Scan for the cell matching the given text and deliver its [X, Y] coordinate at center. 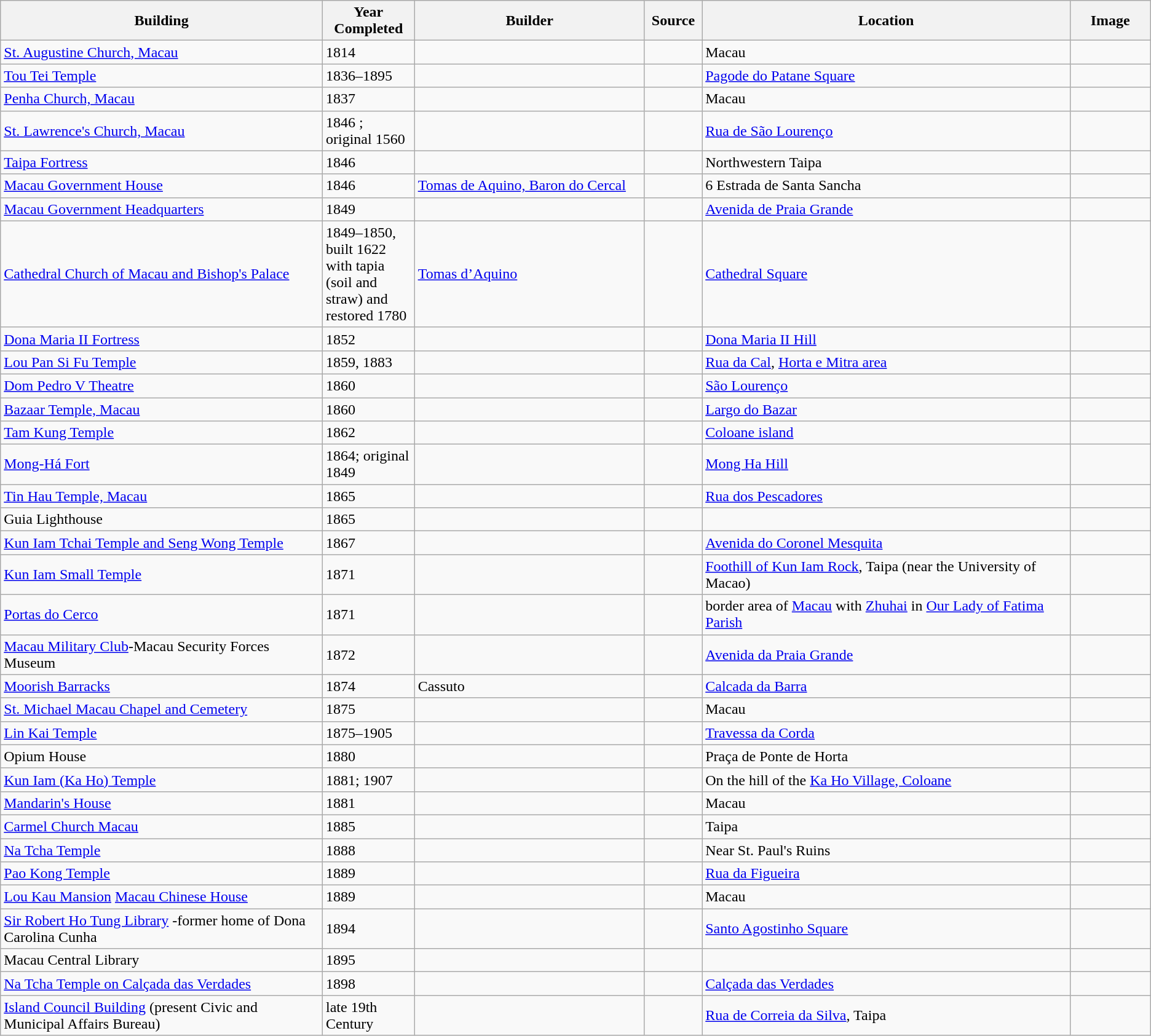
1888 [368, 850]
1852 [368, 339]
Penha Church, Macau [162, 99]
1814 [368, 52]
Opium House [162, 756]
1880 [368, 756]
Dom Pedro V Theatre [162, 386]
Taipa [887, 826]
Tomas de Aquino, Baron do Cercal [529, 186]
St. Augustine Church, Macau [162, 52]
1895 [368, 960]
Na Tcha Temple [162, 850]
Calcada da Barra [887, 686]
Northwestern Taipa [887, 162]
1862 [368, 433]
On the hill of the Ka Ho Village, Coloane [887, 780]
Taipa Fortress [162, 162]
Mong Ha Hill [887, 465]
1849 [368, 209]
Building [162, 21]
Coloane island [887, 433]
Macau Government House [162, 186]
Avenida de Praia Grande [887, 209]
Pao Kong Temple [162, 874]
Na Tcha Temple on Calçada das Verdades [162, 984]
Bazaar Temple, Macau [162, 409]
Dona Maria II Hill [887, 339]
St. Michael Macau Chapel and Cemetery [162, 710]
Kun Iam Tchai Temple and Seng Wong Temple [162, 543]
Lou Pan Si Fu Temple [162, 362]
border area of Macau with Zhuhai in Our Lady of Fatima Parish [887, 615]
Rua da Figueira [887, 874]
São Lourenço [887, 386]
Dona Maria II Fortress [162, 339]
Santo Agostinho Square [887, 928]
Tin Hau Temple, Macau [162, 496]
1874 [368, 686]
Image [1110, 21]
Pagode do Patane Square [887, 76]
Praça de Ponte de Horta [887, 756]
1875 [368, 710]
1872 [368, 654]
Tam Kung Temple [162, 433]
1881 [368, 803]
Foothill of Kun Iam Rock, Taipa (near the University of Macao) [887, 574]
Builder [529, 21]
Avenida da Praia Grande [887, 654]
1885 [368, 826]
1849–1850, built 1622 with tapia (soil and straw) and restored 1780 [368, 274]
Portas do Cerco [162, 615]
Rua dos Pescadores [887, 496]
Lin Kai Temple [162, 733]
Location [887, 21]
1859, 1883 [368, 362]
Macau Military Club-Macau Security Forces Museum [162, 654]
Year Completed [368, 21]
Rua de Correia da Silva, Taipa [887, 1016]
Cassuto [529, 686]
Carmel Church Macau [162, 826]
Source [673, 21]
Near St. Paul's Ruins [887, 850]
1837 [368, 99]
Rua de São Lourenço [887, 130]
1867 [368, 543]
Island Council Building (present Civic and Municipal Affairs Bureau) [162, 1016]
6 Estrada de Santa Sancha [887, 186]
1846 ; original 1560 [368, 130]
Travessa da Corda [887, 733]
1875–1905 [368, 733]
Avenida do Coronel Mesquita [887, 543]
Calçada das Verdades [887, 984]
Cathedral Church of Macau and Bishop's Palace [162, 274]
Kun Iam Small Temple [162, 574]
Tomas d’Aquino [529, 274]
Sir Robert Ho Tung Library -former home of Dona Carolina Cunha [162, 928]
St. Lawrence's Church, Macau [162, 130]
Kun Iam (Ka Ho) Temple [162, 780]
1836–1895 [368, 76]
Cathedral Square [887, 274]
Moorish Barracks [162, 686]
Lou Kau Mansion Macau Chinese House [162, 897]
Mong-Há Fort [162, 465]
Guia Lighthouse [162, 520]
Macau Government Headquarters [162, 209]
1864; original 1849 [368, 465]
Rua da Cal, Horta e Mitra area [887, 362]
1894 [368, 928]
Tou Tei Temple [162, 76]
1881; 1907 [368, 780]
Macau Central Library [162, 960]
Mandarin's House [162, 803]
1898 [368, 984]
Largo do Bazar [887, 409]
late 19th Century [368, 1016]
